Output the [X, Y] coordinate of the center of the cell containing the given text.  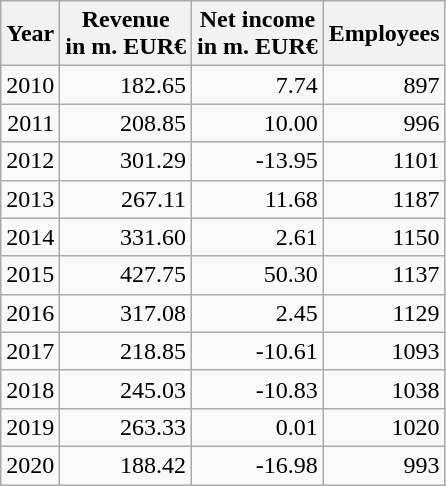
1101 [384, 161]
2011 [30, 123]
182.65 [126, 85]
263.33 [126, 427]
2.61 [258, 237]
10.00 [258, 123]
11.68 [258, 199]
Revenuein m. EUR€ [126, 34]
Year [30, 34]
897 [384, 85]
-13.95 [258, 161]
993 [384, 465]
1093 [384, 351]
0.01 [258, 427]
-10.61 [258, 351]
-10.83 [258, 389]
188.42 [126, 465]
267.11 [126, 199]
1187 [384, 199]
1150 [384, 237]
2015 [30, 275]
1038 [384, 389]
2017 [30, 351]
7.74 [258, 85]
218.85 [126, 351]
2013 [30, 199]
2019 [30, 427]
2018 [30, 389]
Net incomein m. EUR€ [258, 34]
1137 [384, 275]
2020 [30, 465]
2010 [30, 85]
2014 [30, 237]
50.30 [258, 275]
317.08 [126, 313]
1020 [384, 427]
2012 [30, 161]
427.75 [126, 275]
996 [384, 123]
1129 [384, 313]
301.29 [126, 161]
208.85 [126, 123]
245.03 [126, 389]
Employees [384, 34]
331.60 [126, 237]
-16.98 [258, 465]
2.45 [258, 313]
2016 [30, 313]
